Locate the cell with the specified text and output its [X, Y] center coordinate. 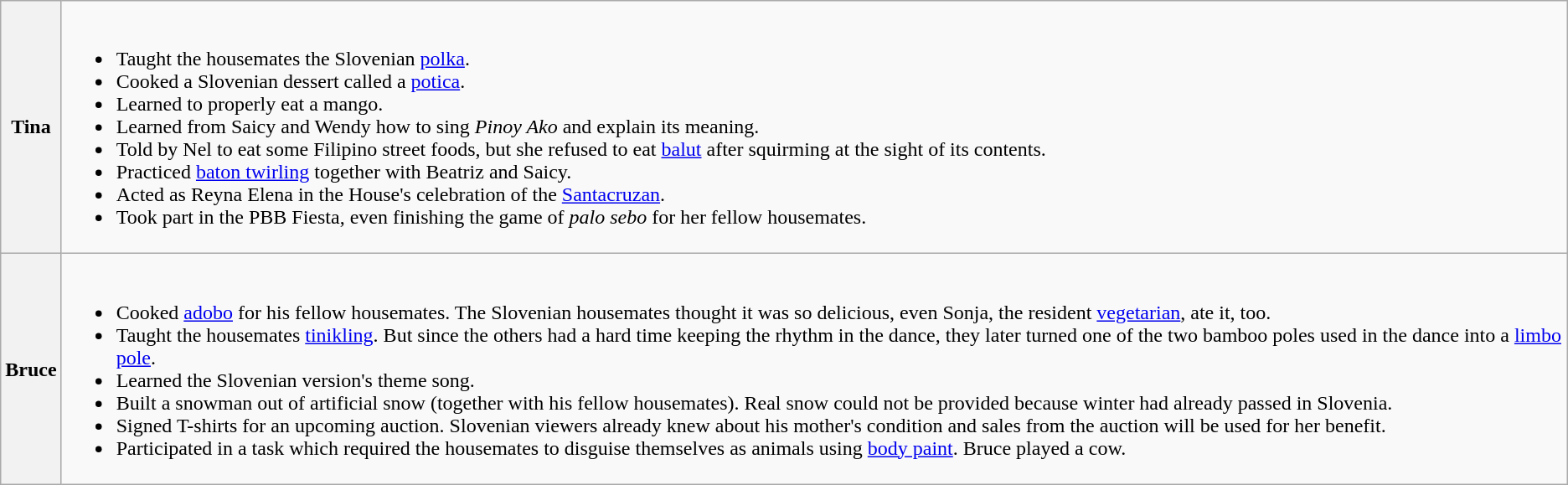
Tina [31, 127]
Bruce [31, 369]
